Capture the cell that displays the provided text and extract its (x, y) central coordinate. 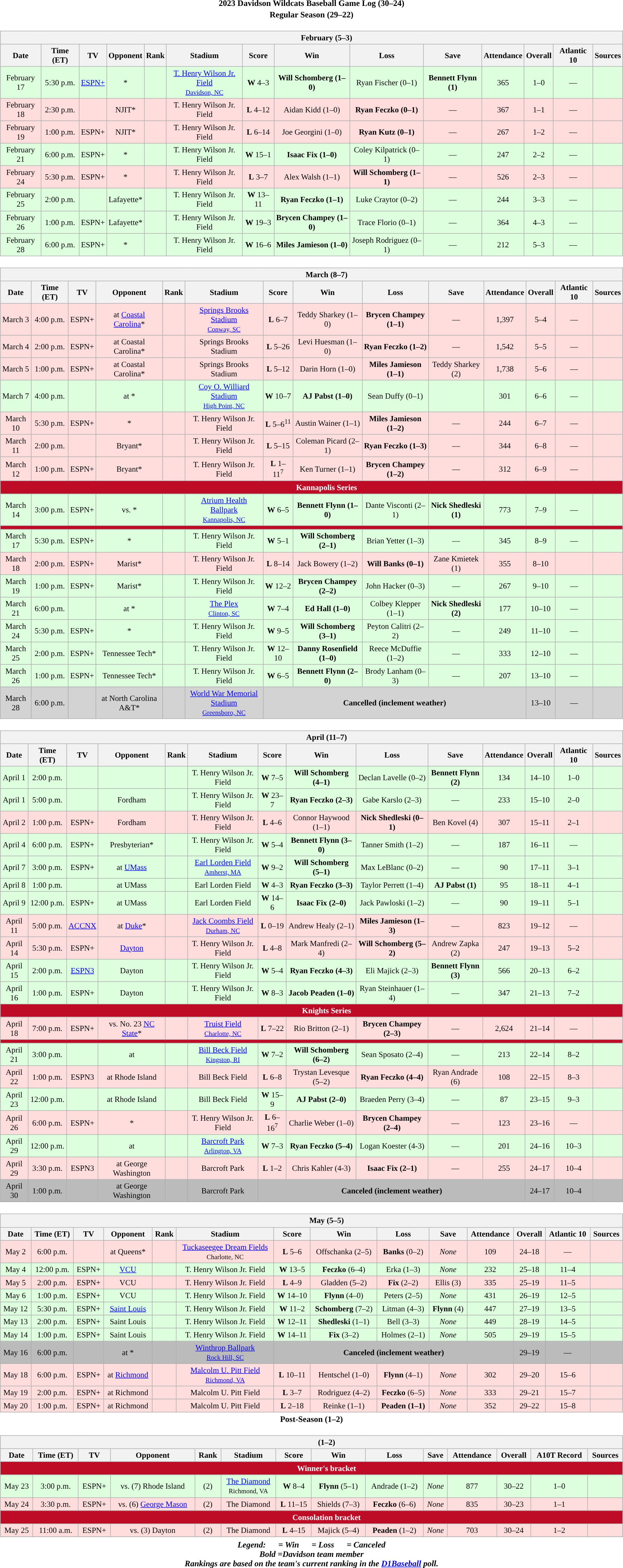
W 10–7 (278, 396)
Aidan Kidd (1–0) (312, 110)
8–2 (574, 1055)
4–1 (574, 885)
Brycen Champey (1–0) (312, 222)
Nick Shedleski (0–1) (392, 822)
March 11 (16, 446)
May 14 (16, 1335)
Dante Visconti (2–1) (396, 510)
May 18 (16, 1375)
April (11–7) (311, 737)
233 (504, 800)
24–16 (540, 1146)
W 23–7 (273, 800)
19–12 (540, 925)
Coleman Picard (2–1) (327, 446)
201 (504, 1146)
344 (505, 446)
vs. (3) Dayton (152, 1530)
Miles Jamieson (1–3) (392, 925)
March 5 (16, 369)
L 4–15 (294, 1530)
Majick (5–4) (339, 1530)
Gabe Karslo (2–3) (392, 800)
5–4 (541, 319)
Feczko (6–6) (395, 1504)
April 18 (14, 1028)
Holmes (2–1) (403, 1335)
Ryan Feczko (4–3) (321, 970)
Will Banks (0–1) (396, 563)
Bennett Flynn (2) (455, 778)
May 13 (16, 1322)
vs. (7) Rhode Island (152, 1486)
15–5 (568, 1335)
Malcolm U. Pitt FieldRichmond, VA (225, 1375)
Flynn (4–1) (403, 1375)
L 6–14 (258, 132)
1,397 (505, 319)
Jack Pawloski (1–2) (392, 903)
Earl Lorden FieldAmherst, MA (222, 867)
Ben Kovel (4) (455, 822)
February 26 (21, 222)
March 12 (16, 469)
Trace Florio (0–1) (387, 222)
March 19 (16, 586)
Sean Duffy (0–1) (396, 396)
352 (490, 1406)
Rodriguez (4–2) (344, 1393)
Gladden (5–2) (344, 1282)
W 16–6 (258, 245)
L 5–6 (292, 1251)
11–4 (568, 1269)
6–6 (541, 396)
6–2 (574, 970)
Chris Kahler (4-3) (321, 1169)
11:00 a.m. (56, 1530)
April 4 (14, 845)
W 7–2 (273, 1055)
2,624 (504, 1028)
Andrew Zapka (2) (455, 948)
26–19 (529, 1295)
312 (505, 469)
20–13 (540, 970)
Isaac Fix (2–0) (321, 903)
W 12–10 (278, 653)
Feczko (6–5) (403, 1393)
April 26 (14, 1123)
16–11 (540, 845)
L 6–7 (278, 319)
30–22 (514, 1486)
22–14 (540, 1055)
W 19–3 (258, 222)
vs. (6) George Mason (152, 1504)
Ryan Feczko (3–3) (321, 885)
Brody Lanham (0–3) (396, 675)
30–23 (514, 1504)
February 19 (21, 132)
526 (503, 177)
W 14–10 (292, 1295)
W 14–11 (292, 1335)
Brycen Champey (2–2) (327, 586)
249 (505, 631)
Consolation bracket (311, 1517)
Brian Yetter (1–3) (396, 541)
Miles Jamieson (1–2) (396, 423)
April 15 (14, 970)
Tanner Smith (1–2) (392, 845)
Hentschel (1–0) (344, 1375)
L 4–6 (273, 822)
22–15 (540, 1077)
505 (490, 1335)
123 (504, 1123)
L 6–167 (273, 1123)
L 4–9 (292, 1282)
Brycen Champey (1–2) (396, 469)
21–14 (540, 1028)
773 (505, 510)
367 (503, 110)
5–5 (541, 346)
Ryan Feczko (1–1) (312, 200)
Will Schomberg (3–1) (327, 631)
at North Carolina A&T* (129, 703)
Andrade (1–2) (395, 1486)
Fix (3–2) (344, 1335)
Reece McDuffie (1–2) (396, 653)
March 3 (16, 319)
L 4–12 (258, 110)
Schomberg (7–2) (344, 1309)
Knights Series (311, 1010)
Taylor Perrett (1–4) (392, 885)
17–11 (540, 867)
Presbyterian* (131, 845)
Winthrop BallparkRock Hill, SC (225, 1352)
L 5–12 (278, 369)
March 18 (16, 563)
6–9 (541, 469)
7–9 (541, 510)
213 (504, 1055)
25–19 (529, 1282)
May 2 (16, 1251)
15–10 (540, 800)
April 16 (14, 993)
Will Schomberg (4–1) (321, 778)
187 (504, 845)
95 (504, 885)
4–3 (539, 222)
345 (505, 541)
May 5 (16, 1282)
Springs Brooks StadiumConway, SC (224, 319)
447 (490, 1309)
L 5–26 (278, 346)
11–5 (568, 1282)
May 25 (17, 1530)
L 5–611 (278, 423)
14–10 (540, 778)
ACCNX (82, 925)
2:30 p.m. (60, 110)
May 24 (17, 1504)
March 21 (16, 608)
at Duke* (131, 925)
W 5–1 (278, 541)
The DiamondRichmond, VA (248, 1486)
302 (490, 1375)
23–15 (540, 1099)
5–3 (539, 245)
2–2 (539, 154)
Charlie Weber (1–0) (321, 1123)
T. Henry Wilson Jr. FieldDavidson, NC (204, 82)
Ryan Andrade (6) (455, 1077)
Joseph Rodriguez (0–1) (387, 245)
May 20 (16, 1406)
April 9 (14, 903)
May (5–5) (311, 1221)
Will Schomberg (1–0) (312, 82)
301 (505, 396)
L 10–11 (292, 1375)
John Hacker (0–3) (396, 586)
307 (504, 822)
Tuckaseegee Dream FieldsCharlotte, NC (225, 1251)
Will Schomberg (1–1) (387, 177)
Ryan Feczko (5–4) (321, 1146)
March 14 (16, 510)
Ryan Kutz (0–1) (387, 132)
6–8 (541, 446)
255 (504, 1169)
Bell (3–3) (403, 1322)
February (5–3) (311, 38)
W 8–4 (294, 1486)
18–11 (540, 885)
May 12 (16, 1309)
Jacob Peaden (1–0) (321, 993)
10–3 (574, 1146)
February 18 (21, 110)
L 1–117 (278, 469)
24–18 (529, 1251)
March (8–7) (311, 274)
February 28 (21, 245)
World War Memorial StadiumGreensboro, NC (224, 703)
335 (490, 1282)
Bill Beck FieldKingston, RI (222, 1055)
Declan Lavelle (0–2) (392, 778)
365 (503, 82)
A10T Record (559, 1455)
W 15–9 (273, 1099)
L 7–22 (273, 1028)
April 22 (14, 1077)
vs. * (129, 510)
15–7 (568, 1393)
29–22 (529, 1406)
Sean Sposato (2–4) (392, 1055)
Brycen Champey (2–3) (392, 1028)
April 30 (14, 1191)
9–10 (541, 586)
Alex Walsh (1–1) (312, 177)
L 6–8 (273, 1077)
Peaden (1–2) (395, 1530)
AJ Pabst (2–0) (321, 1099)
Isaac Fix (2–1) (392, 1169)
431 (490, 1295)
Luke Craytor (0–2) (387, 200)
Bennett Flynn (1–0) (327, 510)
13–5 (568, 1309)
109 (490, 1251)
232 (490, 1269)
Darin Horn (1–0) (327, 369)
212 (503, 245)
Bennett Flynn (3) (455, 970)
March 25 (16, 653)
Brycen Champey (1–1) (396, 319)
L 0–19 (273, 925)
AJ Pabst (1–0) (327, 396)
February 25 (21, 200)
W 8–3 (273, 993)
Bennett Flynn (1) (453, 82)
W 9–2 (273, 867)
Shields (7–3) (339, 1504)
April 14 (14, 948)
April 8 (14, 885)
Will Schomberg (5–2) (392, 948)
May 6 (16, 1295)
(1–2) (311, 1442)
Ken Turner (1–1) (327, 469)
March 7 (16, 396)
February 21 (21, 154)
Jack Coombs FieldDurham, NC (222, 925)
835 (472, 1504)
8–3 (574, 1077)
Peyton Calitri (2–2) (396, 631)
19–11 (540, 903)
207 (505, 675)
6–7 (541, 423)
Litman (4–3) (403, 1309)
W 14–6 (273, 903)
Will Schomberg (2–1) (327, 541)
Ryan Feczko (4–4) (392, 1077)
1,738 (505, 369)
19–13 (540, 948)
February 24 (21, 177)
87 (504, 1099)
Trystan Levesque (5–2) (321, 1077)
Rio Britton (2–1) (321, 1028)
Will Schomberg (5–1) (321, 867)
Ryan Feczko (1–2) (396, 346)
449 (490, 1322)
Barcroft ParkArlington, VA (222, 1146)
12–10 (541, 653)
3–1 (574, 867)
W 7–4 (278, 608)
3–3 (539, 200)
Winner's bracket (311, 1469)
Fix (2–2) (403, 1282)
Andrew Healy (2–1) (321, 925)
8–9 (541, 541)
Braeden Perry (3–4) (392, 1099)
March 4 (16, 346)
10–10 (541, 608)
Levi Huesman (1–0) (327, 346)
W 12–11 (292, 1322)
AJ Pabst (1) (455, 885)
Brycen Champey (2–4) (392, 1123)
at Queens* (128, 1251)
134 (504, 778)
Zane Kmietek (1) (456, 563)
Offschanka (2–5) (344, 1251)
March 10 (16, 423)
Mark Manfredi (2–4) (321, 948)
W 13–11 (258, 200)
Flynn (4) (448, 1309)
Connor Haywood (1–1) (321, 822)
April 2 (14, 822)
15–6 (568, 1375)
W 12–2 (278, 586)
Teddy Sharkey (1–0) (327, 319)
Isaac Fix (1–0) (312, 154)
Ellis (3) (448, 1282)
W 7–5 (273, 778)
Nick Shedleski (1) (456, 510)
25–18 (529, 1269)
Teddy Sharkey (2) (456, 369)
Cancelled (inclement weather) (395, 703)
Flynn (5–1) (339, 1486)
Ryan Fischer (0–1) (387, 82)
L 11–15 (294, 1504)
Ed Hall (1–0) (327, 608)
W 9–5 (278, 631)
Miles Jamieson (1–1) (396, 369)
877 (472, 1486)
5–2 (574, 948)
566 (504, 970)
Peters (2–5) (403, 1295)
Bennett Flynn (2–0) (327, 675)
177 (505, 608)
W 13–5 (292, 1269)
W 7–3 (273, 1146)
Bennett Flynn (3–0) (321, 845)
Flynn (4–0) (344, 1295)
Truist FieldCharlotte, NC (222, 1028)
29–21 (529, 1393)
Peaden (1–1) (403, 1406)
W 11–2 (292, 1309)
February 17 (21, 82)
7:00 p.m. (47, 1028)
11–10 (541, 631)
Colbey Klepper (1–1) (396, 608)
L 8–14 (278, 563)
April 11 (14, 925)
Miles Jamieson (1–0) (312, 245)
March 28 (16, 703)
15–11 (540, 822)
Ryan Feczko (2–3) (321, 800)
Danny Rosenfield (1–0) (327, 653)
355 (505, 563)
Max LeBlanc (0–2) (392, 867)
Eli Majick (2–3) (392, 970)
1,542 (505, 346)
Will Schomberg (6–2) (321, 1055)
April 21 (14, 1055)
Austin Wainer (1–1) (327, 423)
2–0 (574, 800)
703 (472, 1530)
28–19 (529, 1322)
8–10 (541, 563)
Joe Georgini (1–0) (312, 132)
Ryan Steinhauer (1–4) (392, 993)
Shedleski (1–1) (344, 1322)
2–1 (574, 822)
L 5–15 (278, 446)
Ryan Feczko (0–1) (387, 110)
May 23 (17, 1486)
15–8 (568, 1406)
March 24 (16, 631)
823 (504, 925)
Atrium Health BallparkKannapolis, NC (224, 510)
Reinke (1–1) (344, 1406)
Jack Bowery (1–2) (327, 563)
12–5 (568, 1295)
W 15–1 (258, 154)
May 19 (16, 1393)
L 1–2 (273, 1169)
Banks (0–2) (403, 1251)
2–3 (539, 177)
L 4–8 (273, 948)
Nick Shedleski (2) (456, 608)
April 23 (14, 1099)
March 17 (16, 541)
Ryan Feczko (1–3) (396, 446)
29–20 (529, 1375)
vs. No. 23 NC State* (131, 1028)
April 7 (14, 867)
14–5 (568, 1322)
23–16 (540, 1123)
347 (504, 993)
Feczko (6–4) (344, 1269)
5–1 (574, 903)
March 26 (16, 675)
Logan Koester (4-3) (392, 1146)
Kannapolis Series (311, 488)
364 (503, 222)
27–19 (529, 1309)
5–6 (541, 369)
21–13 (540, 993)
Erka (1–3) (403, 1269)
30–24 (514, 1530)
7–2 (574, 993)
108 (504, 1077)
L 2–18 (292, 1406)
May 16 (16, 1352)
The PlexClinton, SC (224, 608)
Coy O. Williard StadiumHigh Point, NC (224, 396)
May 4 (16, 1269)
Coley Kilpatrick (0–1) (387, 154)
9–3 (574, 1099)
